Capture the cell that displays the provided text and extract its (X, Y) central coordinate. 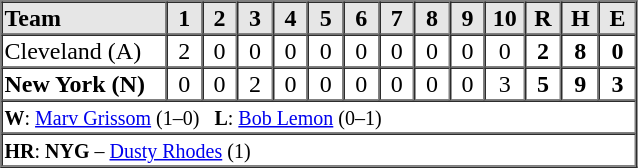
W: Marv Grissom (1–0) L: Bob Lemon (0–1) (319, 116)
4 (290, 18)
R (542, 18)
H (581, 18)
Team (84, 18)
1 (184, 18)
6 (362, 18)
New York (N) (84, 84)
10 (504, 18)
Cleveland (A) (84, 50)
HR: NYG – Dusty Rhodes (1) (319, 150)
7 (396, 18)
E (618, 18)
